From the cell containing the given text, extract its center point as [X, Y] coordinate. 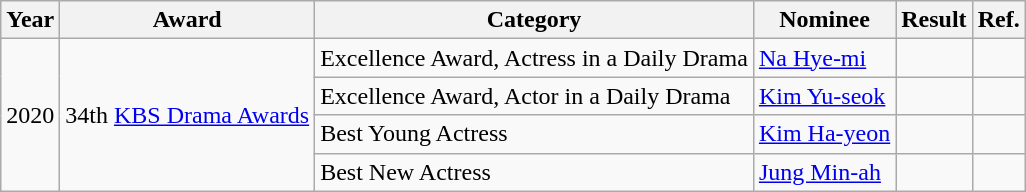
Excellence Award, Actress in a Daily Drama [534, 58]
Kim Ha-yeon [824, 134]
Ref. [998, 20]
Best New Actress [534, 172]
Na Hye-mi [824, 58]
Kim Yu-seok [824, 96]
Excellence Award, Actor in a Daily Drama [534, 96]
Best Young Actress [534, 134]
2020 [30, 115]
Nominee [824, 20]
Jung Min-ah [824, 172]
Year [30, 20]
Award [188, 20]
Result [934, 20]
Category [534, 20]
34th KBS Drama Awards [188, 115]
